Capture the cell that displays the provided text and extract its (x, y) central coordinate. 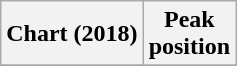
Peakposition (189, 34)
Chart (2018) (72, 34)
